Return [X, Y] of the center of cell containing provided text 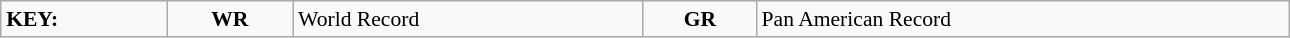
Pan American Record [1023, 19]
GR [700, 19]
KEY: [84, 19]
WR [230, 19]
World Record [468, 19]
